Find where the given text appears and provide that cell's center as [X, Y] coordinate. 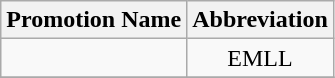
Abbreviation [260, 20]
Promotion Name [94, 20]
EMLL [260, 58]
